For the text-containing cell, return its midpoint in [x, y] coordinate format. 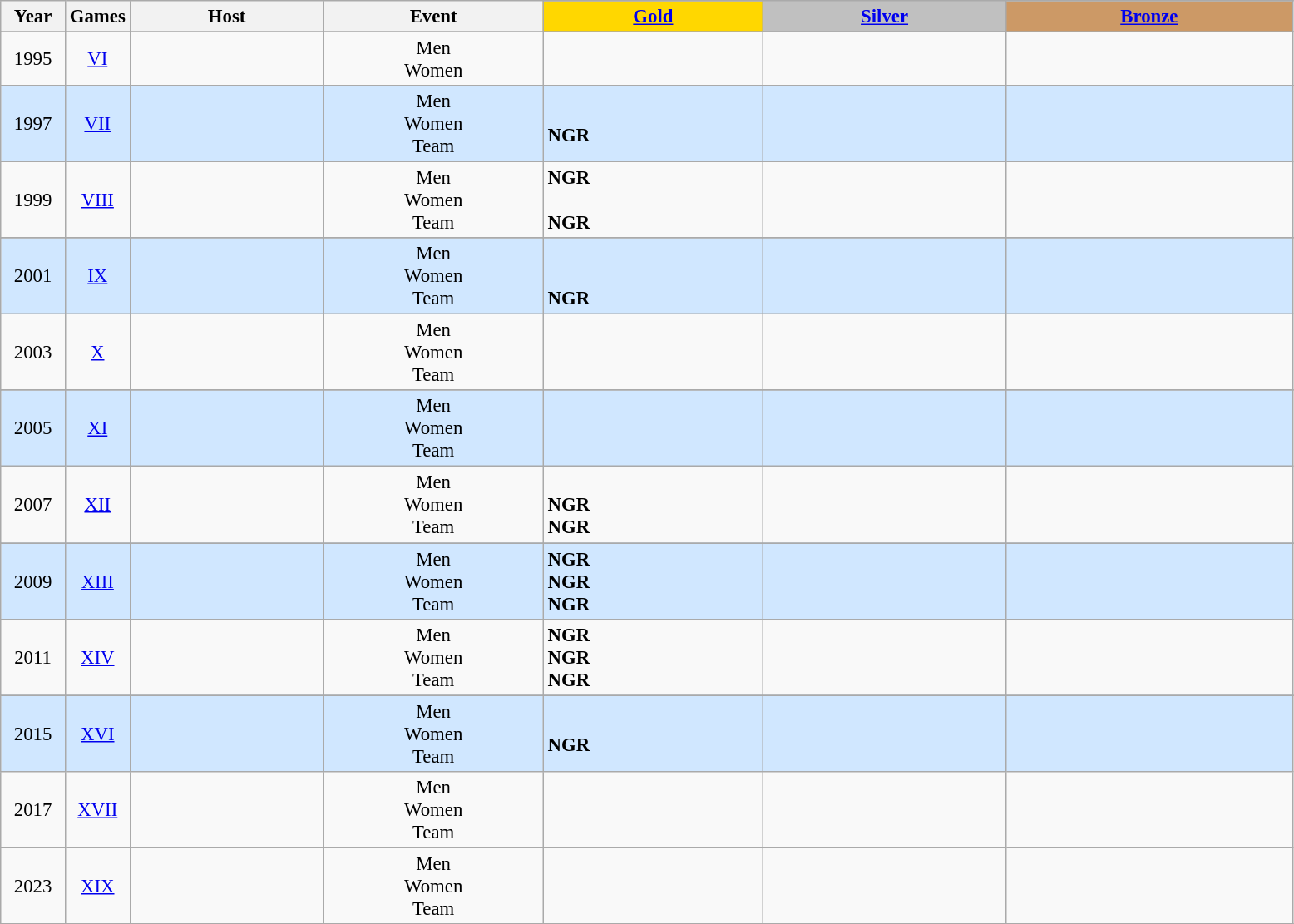
Silver [885, 17]
IX [97, 276]
XIX [97, 886]
1999 [33, 200]
1997 [33, 124]
VIII [97, 200]
XVII [97, 809]
2015 [33, 734]
X [97, 353]
Host [226, 17]
VI [97, 60]
Men Women [433, 60]
2017 [33, 809]
XI [97, 429]
VII [97, 124]
XIII [97, 581]
Event [433, 17]
2007 [33, 505]
XIV [97, 657]
XII [97, 505]
XVI [97, 734]
2023 [33, 886]
Gold [653, 17]
2011 [33, 657]
2005 [33, 429]
Bronze [1149, 17]
Games [97, 17]
2003 [33, 353]
2001 [33, 276]
1995 [33, 60]
Year [33, 17]
2009 [33, 581]
